Capture the cell that displays the provided text and extract its [x, y] central coordinate. 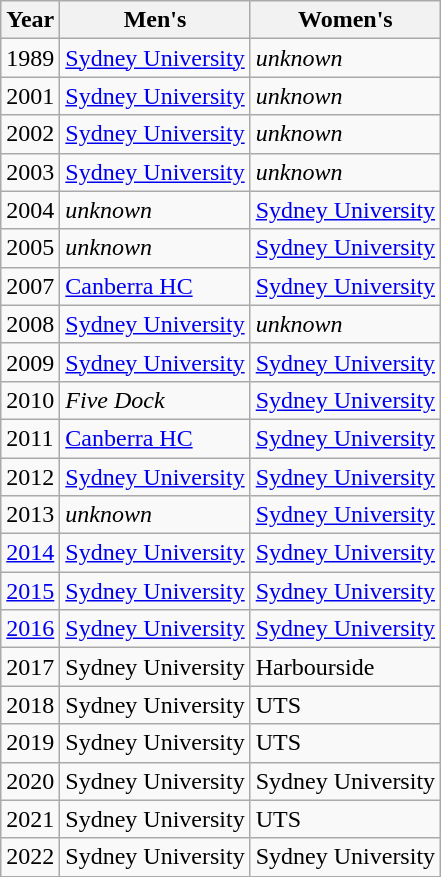
2007 [30, 286]
2008 [30, 324]
2012 [30, 477]
2019 [30, 743]
2003 [30, 172]
Harbourside [345, 667]
Women's [345, 20]
2013 [30, 515]
Five Dock [155, 400]
2011 [30, 438]
2010 [30, 400]
2016 [30, 629]
Men's [155, 20]
2021 [30, 819]
1989 [30, 58]
2001 [30, 96]
2004 [30, 210]
2020 [30, 781]
2018 [30, 705]
2005 [30, 248]
2014 [30, 553]
2009 [30, 362]
2002 [30, 134]
Year [30, 20]
2017 [30, 667]
2022 [30, 857]
2015 [30, 591]
